Provide the [X, Y] coordinate of the cell's center where the given text is located.  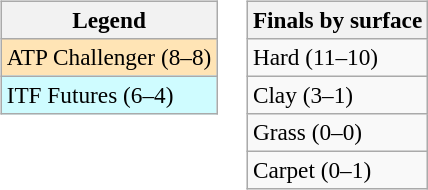
Grass (0–0) [337, 133]
Finals by surface [337, 20]
Hard (11–10) [337, 57]
ITF Futures (6–4) [108, 95]
Carpet (0–1) [337, 171]
ATP Challenger (8–8) [108, 57]
Legend [108, 20]
Clay (3–1) [337, 95]
